Determine the [X, Y] coordinate at the center of the cell enclosing the given text.  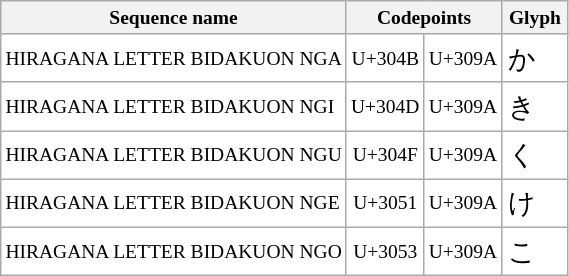
U+3053 [385, 251]
HIRAGANA LETTER BIDAKUON NGI [174, 106]
き゚ [535, 106]
HIRAGANA LETTER BIDAKUON NGA [174, 58]
か゚ [535, 58]
U+304D [385, 106]
HIRAGANA LETTER BIDAKUON NGO [174, 251]
U+304F [385, 155]
こ゚ [535, 251]
Glyph [535, 18]
Codepoints [424, 18]
Sequence name [174, 18]
U+3051 [385, 203]
HIRAGANA LETTER BIDAKUON NGU [174, 155]
く゚ [535, 155]
U+304B [385, 58]
け゚ [535, 203]
HIRAGANA LETTER BIDAKUON NGE [174, 203]
